Detect which cell encompasses the target text, then output its (x, y) center coordinate. 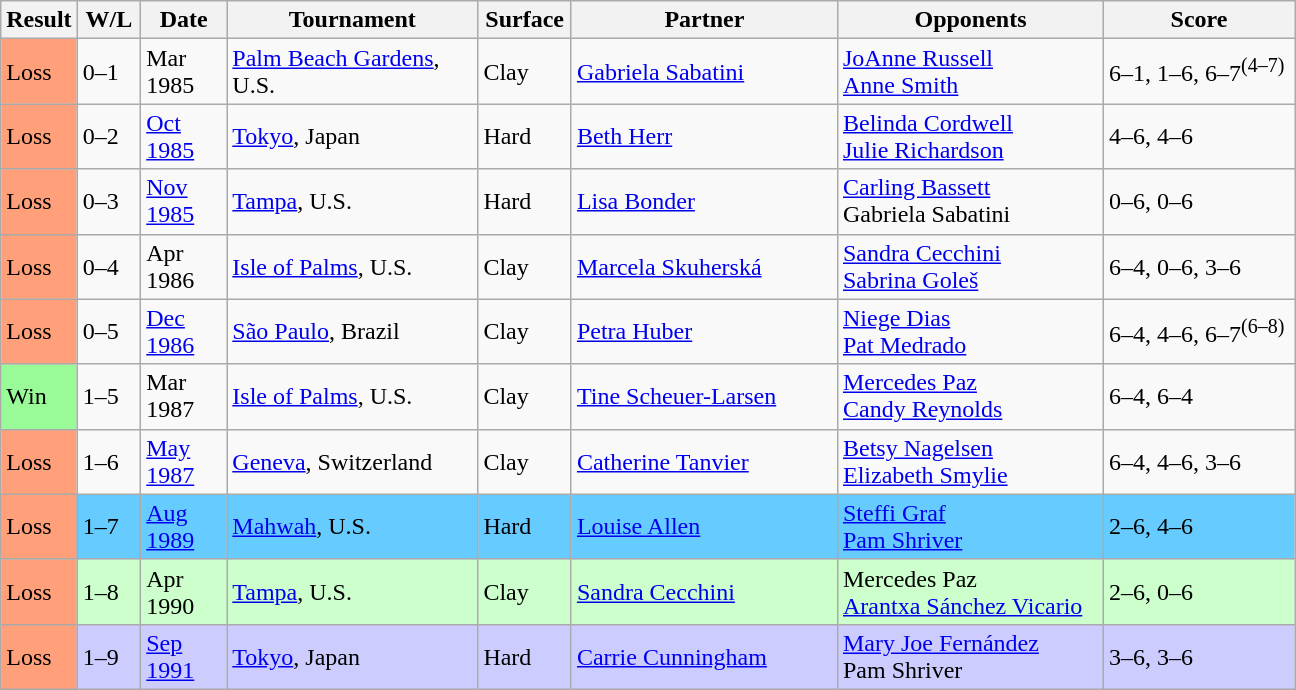
Mercedes Paz Arantxa Sánchez Vicario (970, 592)
Sep 1991 (184, 656)
1–8 (109, 592)
0–5 (109, 332)
Oct 1985 (184, 136)
0–1 (109, 72)
Carrie Cunningham (704, 656)
1–5 (109, 396)
Sandra Cecchini Sabrina Goleš (970, 266)
Mary Joe Fernández Pam Shriver (970, 656)
0–2 (109, 136)
Gabriela Sabatini (704, 72)
Palm Beach Gardens, U.S. (352, 72)
Geneva, Switzerland (352, 462)
Betsy Nagelsen Elizabeth Smylie (970, 462)
6–4, 0–6, 3–6 (1200, 266)
6–4, 4–6, 6–7(6–8) (1200, 332)
Petra Huber (704, 332)
Dec 1986 (184, 332)
Mar 1987 (184, 396)
Date (184, 20)
0–3 (109, 202)
Carling Bassett Gabriela Sabatini (970, 202)
6–4, 6–4 (1200, 396)
W/L (109, 20)
JoAnne Russell Anne Smith (970, 72)
1–6 (109, 462)
4–6, 4–6 (1200, 136)
Marcela Skuherská (704, 266)
Mar 1985 (184, 72)
1–9 (109, 656)
Tournament (352, 20)
6–1, 1–6, 6–7(4–7) (1200, 72)
Score (1200, 20)
Apr 1990 (184, 592)
6–4, 4–6, 3–6 (1200, 462)
Aug 1989 (184, 526)
Surface (525, 20)
2–6, 0–6 (1200, 592)
Result (39, 20)
Partner (704, 20)
Opponents (970, 20)
Belinda Cordwell Julie Richardson (970, 136)
Beth Herr (704, 136)
Mahwah, U.S. (352, 526)
3–6, 3–6 (1200, 656)
Louise Allen (704, 526)
Lisa Bonder (704, 202)
Catherine Tanvier (704, 462)
Nov 1985 (184, 202)
Mercedes Paz Candy Reynolds (970, 396)
1–7 (109, 526)
Apr 1986 (184, 266)
São Paulo, Brazil (352, 332)
Tine Scheuer-Larsen (704, 396)
0–4 (109, 266)
Sandra Cecchini (704, 592)
Niege Dias Pat Medrado (970, 332)
0–6, 0–6 (1200, 202)
Win (39, 396)
May 1987 (184, 462)
Steffi Graf Pam Shriver (970, 526)
2–6, 4–6 (1200, 526)
